For the text-containing cell, return its midpoint in (x, y) coordinate format. 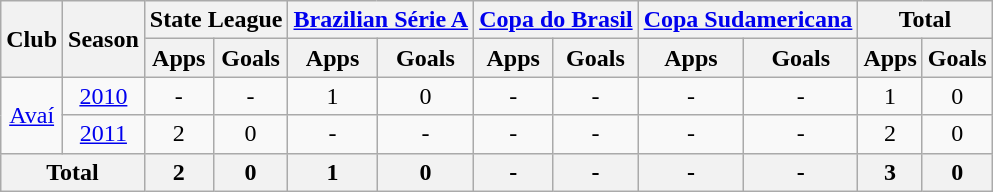
Copa do Brasil (556, 20)
2010 (104, 96)
2011 (104, 134)
Season (104, 39)
Avaí (32, 115)
State League (216, 20)
Copa Sudamericana (748, 20)
3 (890, 172)
Brazilian Série A (381, 20)
Club (32, 39)
